Search for the cell housing the specified text and yield its (x, y) center coordinate. 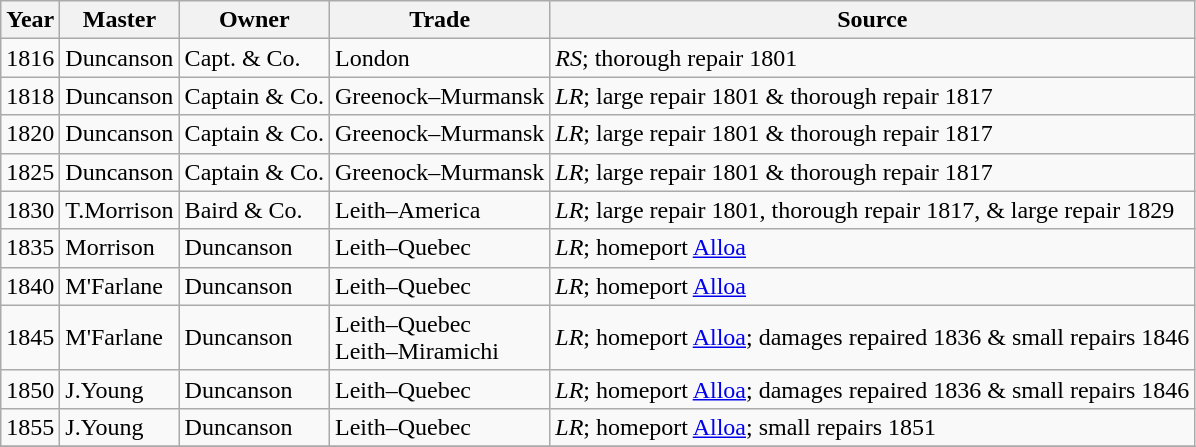
1840 (30, 286)
LR; large repair 1801, thorough repair 1817, & large repair 1829 (872, 210)
RS; thorough repair 1801 (872, 58)
1816 (30, 58)
Owner (254, 20)
1855 (30, 427)
T.Morrison (120, 210)
Master (120, 20)
1830 (30, 210)
Source (872, 20)
Capt. & Co. (254, 58)
LR; homeport Alloa; small repairs 1851 (872, 427)
Leith–America (439, 210)
Trade (439, 20)
1835 (30, 248)
London (439, 58)
1818 (30, 96)
Leith–QuebecLeith–Miramichi (439, 338)
Baird & Co. (254, 210)
1820 (30, 134)
Year (30, 20)
1825 (30, 172)
Morrison (120, 248)
1845 (30, 338)
1850 (30, 389)
